Detect which cell encompasses the target text, then output its [X, Y] center coordinate. 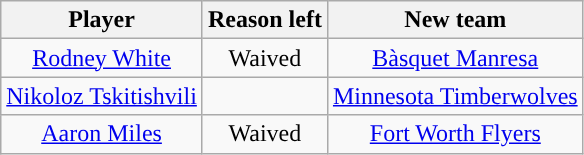
Minnesota Timberwolves [455, 96]
Nikoloz Tskitishvili [102, 96]
Reason left [264, 20]
Fort Worth Flyers [455, 134]
Player [102, 20]
Aaron Miles [102, 134]
Rodney White [102, 58]
New team [455, 20]
Bàsquet Manresa [455, 58]
